Find where the given text appears and provide that cell's center as (x, y) coordinate. 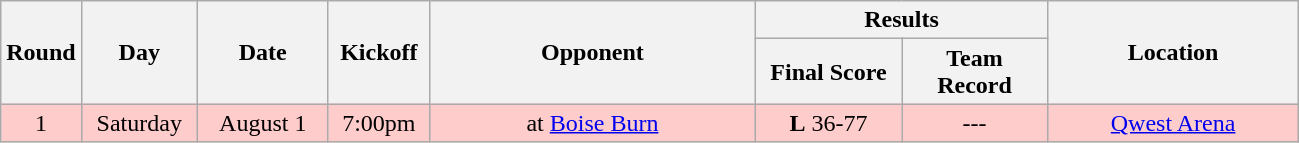
Kickoff (378, 52)
Final Score (828, 72)
Day (139, 52)
Opponent (592, 52)
Location (1174, 52)
--- (975, 123)
August 1 (262, 123)
Date (262, 52)
Results (901, 20)
Team Record (975, 72)
Round (41, 52)
7:00pm (378, 123)
Saturday (139, 123)
Qwest Arena (1174, 123)
at Boise Burn (592, 123)
1 (41, 123)
L 36-77 (828, 123)
